Locate the cell with the specified text and output its [X, Y] center coordinate. 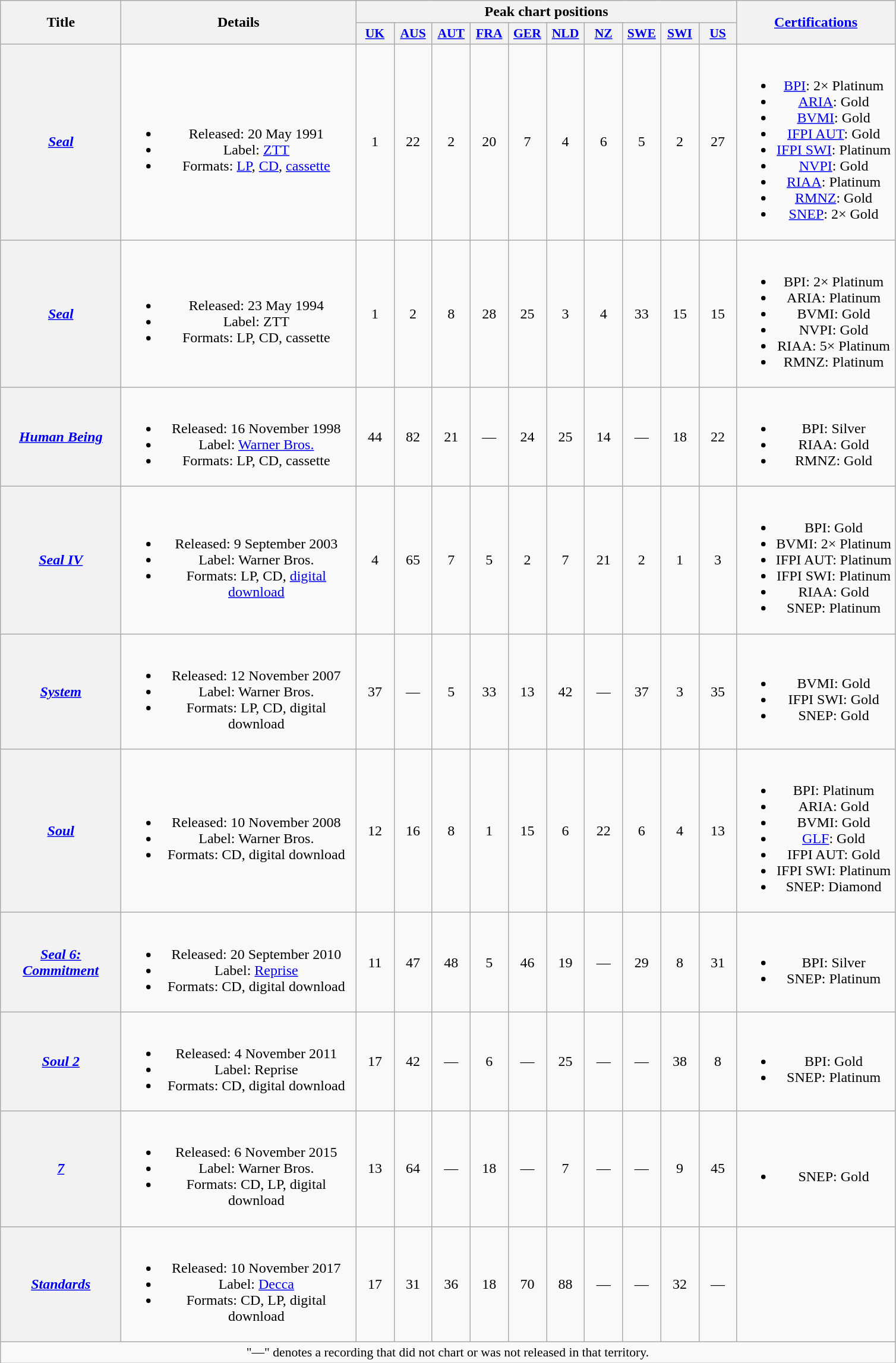
Released: 23 May 1994Label: ZTTFormats: LP, CD, cassette [239, 314]
FRA [489, 34]
Seal IV [61, 560]
BPI: GoldBVMI: 2× PlatinumIFPI AUT: PlatinumIFPI SWI: PlatinumRIAA: GoldSNEP: Platinum [816, 560]
38 [680, 1061]
"—" denotes a recording that did not chart or was not released in that territory. [448, 1352]
GER [527, 34]
Released: 20 September 2010Label: RepriseFormats: CD, digital download [239, 963]
BVMI: GoldIFPI SWI: GoldSNEP: Gold [816, 692]
Released: 6 November 2015Label: Warner Bros.Formats: CD, LP, digital download [239, 1169]
20 [489, 141]
46 [527, 963]
NLD [566, 34]
14 [604, 437]
Certifications [816, 23]
12 [375, 831]
Soul [61, 831]
88 [566, 1284]
AUT [451, 34]
Details [239, 23]
47 [413, 963]
US [718, 34]
BPI: SilverRIAA: GoldRMNZ: Gold [816, 437]
28 [489, 314]
SNEP: Gold [816, 1169]
Released: 16 November 1998Label: Warner Bros.Formats: LP, CD, cassette [239, 437]
NZ [604, 34]
Released: 12 November 2007Label: Warner Bros.Formats: LP, CD, digital download [239, 692]
Human Being [61, 437]
Released: 20 May 1991Label: ZTTFormats: LP, CD, cassette [239, 141]
Released: 9 September 2003Label: Warner Bros.Formats: LP, CD, digital download [239, 560]
Soul 2 [61, 1061]
Released: 4 November 2011Label: RepriseFormats: CD, digital download [239, 1061]
32 [680, 1284]
Released: 10 November 2017Label: DeccaFormats: CD, LP, digital download [239, 1284]
Standards [61, 1284]
Peak chart positions [547, 12]
24 [527, 437]
19 [566, 963]
44 [375, 437]
UK [375, 34]
82 [413, 437]
16 [413, 831]
BPI: 2× PlatinumARIA: PlatinumBVMI: GoldNVPI: GoldRIAA: 5× PlatinumRMNZ: Platinum [816, 314]
BPI: 2× PlatinumARIA: GoldBVMI: GoldIFPI AUT: GoldIFPI SWI: PlatinumNVPI: GoldRIAA: PlatinumRMNZ: GoldSNEP: 2× Gold [816, 141]
36 [451, 1284]
29 [642, 963]
9 [680, 1169]
Title [61, 23]
SWI [680, 34]
BPI: GoldSNEP: Platinum [816, 1061]
45 [718, 1169]
AUS [413, 34]
System [61, 692]
70 [527, 1284]
BPI: SilverSNEP: Platinum [816, 963]
35 [718, 692]
27 [718, 141]
64 [413, 1169]
Released: 10 November 2008Label: Warner Bros.Formats: CD, digital download [239, 831]
11 [375, 963]
48 [451, 963]
BPI: PlatinumARIA: GoldBVMI: GoldGLF: GoldIFPI AUT: GoldIFPI SWI: PlatinumSNEP: Diamond [816, 831]
65 [413, 560]
SWE [642, 34]
Seal 6: Commitment [61, 963]
